Find where the given text appears and provide that cell's center as [x, y] coordinate. 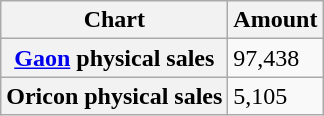
Gaon physical sales [114, 58]
5,105 [276, 96]
Amount [276, 20]
Oricon physical sales [114, 96]
Chart [114, 20]
97,438 [276, 58]
